Return the [X, Y] coordinate for the center point of the cell that contains the specified text.  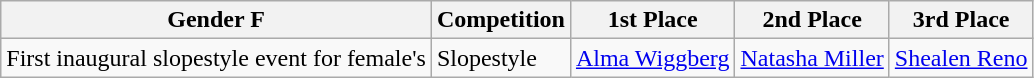
Alma Wiggberg [652, 58]
First inaugural slopestyle event for female's [216, 58]
Slopestyle [500, 58]
Shealen Reno [961, 58]
Gender F [216, 20]
Natasha Miller [812, 58]
2nd Place [812, 20]
3rd Place [961, 20]
1st Place [652, 20]
Competition [500, 20]
